Pinpoint the cell where the given text exists, returning its [X, Y] midpoint coordinate. 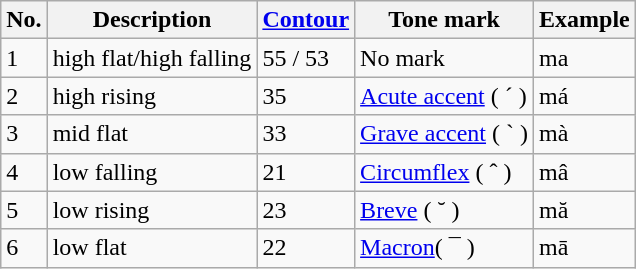
Breve ( ˘ ) [444, 210]
23 [306, 210]
Example [585, 20]
No. [24, 20]
4 [24, 172]
3 [24, 134]
5 [24, 210]
22 [306, 248]
Tone mark [444, 20]
mâ [585, 172]
low rising [152, 210]
mid flat [152, 134]
Acute accent ( ´ ) [444, 96]
Grave accent ( ` ) [444, 134]
high flat/high falling [152, 58]
low falling [152, 172]
má [585, 96]
55 / 53 [306, 58]
6 [24, 248]
2 [24, 96]
Contour [306, 20]
mā [585, 248]
high rising [152, 96]
Circumflex ( ˆ ) [444, 172]
mă [585, 210]
low flat [152, 248]
21 [306, 172]
ma [585, 58]
Macron( ¯ ) [444, 248]
Description [152, 20]
mà [585, 134]
33 [306, 134]
No mark [444, 58]
1 [24, 58]
35 [306, 96]
